Pinpoint the cell where the given text exists, returning its [x, y] midpoint coordinate. 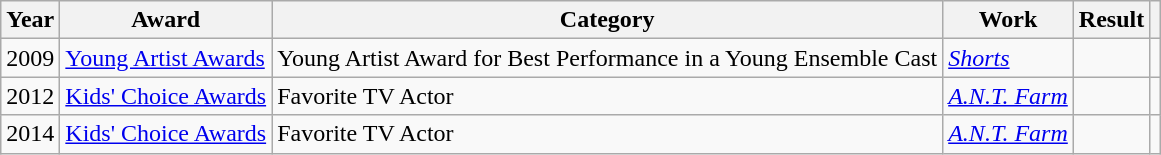
2009 [30, 58]
2014 [30, 134]
Category [608, 20]
Young Artist Awards [166, 58]
2012 [30, 96]
Young Artist Award for Best Performance in a Young Ensemble Cast [608, 58]
Shorts [1008, 58]
Year [30, 20]
Work [1008, 20]
Award [166, 20]
Result [1111, 20]
